For the text-containing cell, return its midpoint in (x, y) coordinate format. 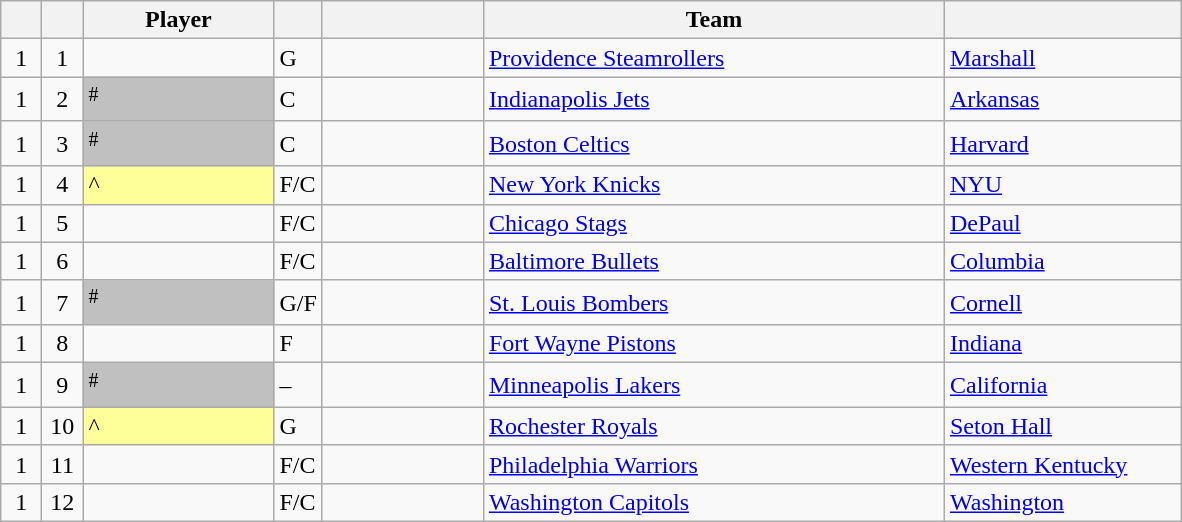
Baltimore Bullets (714, 261)
Marshall (1062, 58)
Arkansas (1062, 100)
2 (62, 100)
11 (62, 464)
Washington (1062, 502)
California (1062, 386)
6 (62, 261)
Indiana (1062, 344)
Columbia (1062, 261)
NYU (1062, 185)
– (298, 386)
10 (62, 426)
New York Knicks (714, 185)
Washington Capitols (714, 502)
Seton Hall (1062, 426)
5 (62, 223)
Harvard (1062, 144)
9 (62, 386)
7 (62, 302)
Boston Celtics (714, 144)
G/F (298, 302)
Western Kentucky (1062, 464)
12 (62, 502)
Fort Wayne Pistons (714, 344)
St. Louis Bombers (714, 302)
Team (714, 20)
Minneapolis Lakers (714, 386)
DePaul (1062, 223)
F (298, 344)
4 (62, 185)
Philadelphia Warriors (714, 464)
Chicago Stags (714, 223)
8 (62, 344)
Rochester Royals (714, 426)
Providence Steamrollers (714, 58)
3 (62, 144)
Indianapolis Jets (714, 100)
Player (178, 20)
Cornell (1062, 302)
